Detect which cell encompasses the target text, then output its [X, Y] center coordinate. 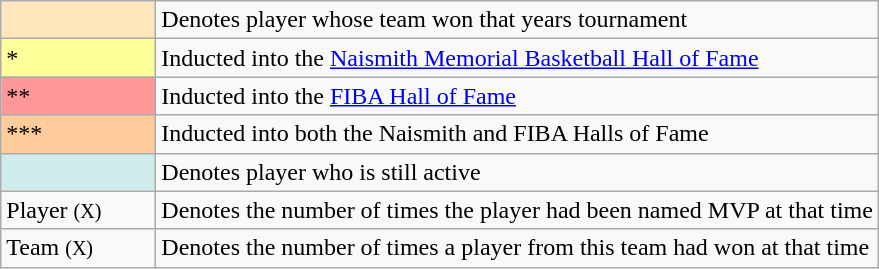
Inducted into both the Naismith and FIBA Halls of Fame [518, 134]
Player (X) [78, 210]
*** [78, 134]
Team (X) [78, 248]
Denotes the number of times a player from this team had won at that time [518, 248]
Denotes player whose team won that years tournament [518, 20]
* [78, 58]
Inducted into the Naismith Memorial Basketball Hall of Fame [518, 58]
Denotes player who is still active [518, 172]
Inducted into the FIBA Hall of Fame [518, 96]
** [78, 96]
Denotes the number of times the player had been named MVP at that time [518, 210]
